Extract the (x, y) coordinate from the center of the cell holding the provided text.  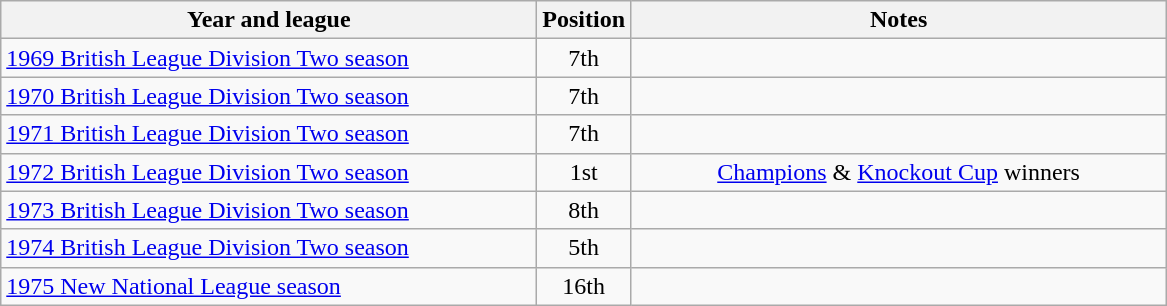
Champions & Knockout Cup winners (899, 172)
1975 New National League season (269, 286)
Notes (899, 20)
Year and league (269, 20)
8th (584, 210)
16th (584, 286)
1971 British League Division Two season (269, 134)
5th (584, 248)
Position (584, 20)
1st (584, 172)
1974 British League Division Two season (269, 248)
1973 British League Division Two season (269, 210)
1972 British League Division Two season (269, 172)
1969 British League Division Two season (269, 58)
1970 British League Division Two season (269, 96)
